Capture the cell that displays the provided text and extract its [X, Y] central coordinate. 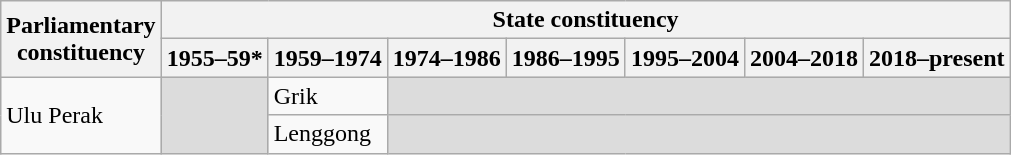
2018–present [936, 58]
Parliamentaryconstituency [81, 39]
1955–59* [214, 58]
1995–2004 [684, 58]
Grik [328, 96]
Ulu Perak [81, 115]
2004–2018 [804, 58]
State constituency [586, 20]
Lenggong [328, 134]
1974–1986 [446, 58]
1959–1974 [328, 58]
1986–1995 [566, 58]
